For the text-containing cell, return its midpoint in [x, y] coordinate format. 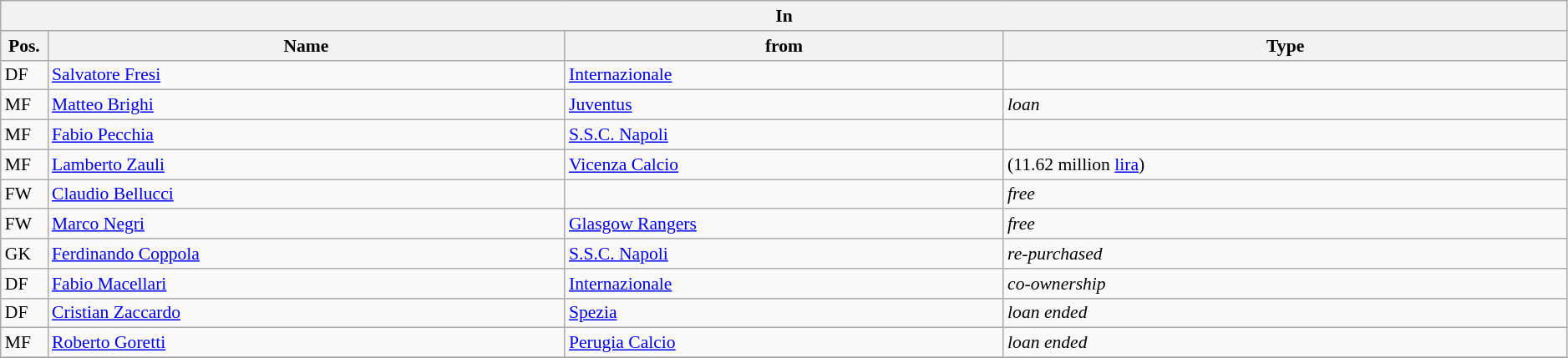
Name [306, 46]
Perugia Calcio [784, 343]
(11.62 million lira) [1285, 164]
Type [1285, 46]
Ferdinando Coppola [306, 254]
Glasgow Rangers [784, 224]
from [784, 46]
Roberto Goretti [306, 343]
re-purchased [1285, 254]
loan [1285, 105]
Cristian Zaccardo [306, 313]
GK [24, 254]
Fabio Pecchia [306, 135]
Juventus [784, 105]
In [784, 16]
Fabio Macellari [306, 284]
Salvatore Fresi [306, 75]
Spezia [784, 313]
Claudio Bellucci [306, 194]
Vicenza Calcio [784, 164]
Marco Negri [306, 224]
co-ownership [1285, 284]
Lamberto Zauli [306, 164]
Matteo Brighi [306, 105]
Pos. [24, 46]
